Locate the cell with the specified text and output its [X, Y] center coordinate. 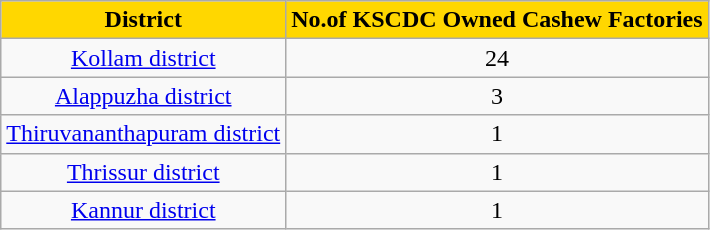
District [144, 20]
3 [497, 96]
Alappuzha district [144, 96]
No.of KSCDC Owned Cashew Factories [497, 20]
Kollam district [144, 58]
Kannur district [144, 210]
Thiruvananthapuram district [144, 134]
24 [497, 58]
Thrissur district [144, 172]
